Find where the given text appears and provide that cell's center as (X, Y) coordinate. 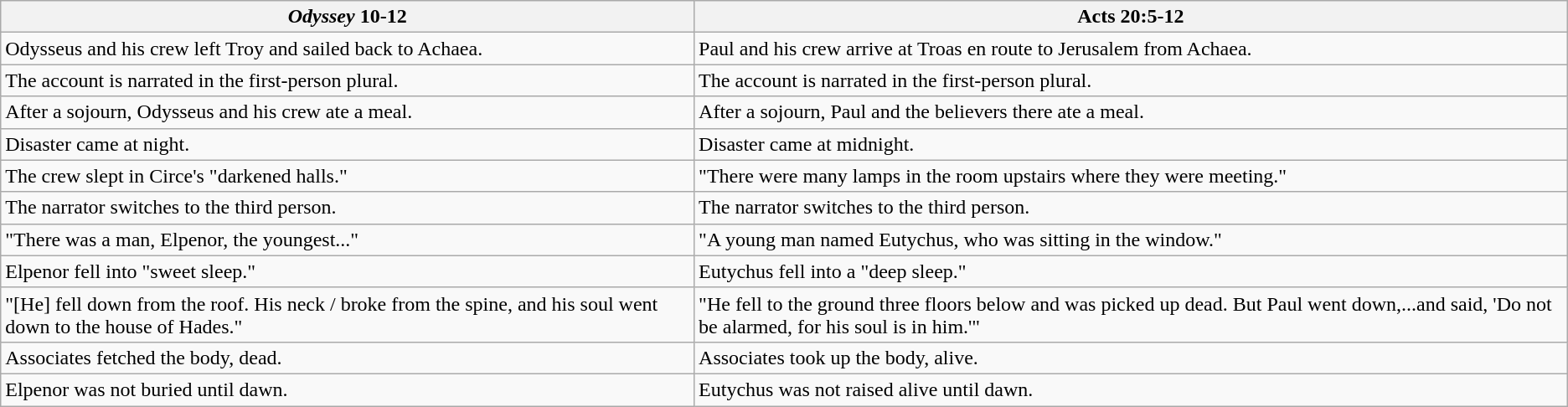
Odysseus and his crew left Troy and sailed back to Achaea. (348, 49)
"[He] fell down from the roof. His neck / broke from the spine, and his soul went down to the house of Hades." (348, 315)
Disaster came at night. (348, 144)
After a sojourn, Paul and the believers there ate a meal. (1131, 112)
Associates took up the body, alive. (1131, 358)
Acts 20:5-12 (1131, 17)
Odyssey 10-12 (348, 17)
Disaster came at midnight. (1131, 144)
Eutychus fell into a "deep sleep." (1131, 271)
After a sojourn, Odysseus and his crew ate a meal. (348, 112)
"A young man named Eutychus, who was sitting in the window." (1131, 240)
Associates fetched the body, dead. (348, 358)
Elpenor fell into "sweet sleep." (348, 271)
"There was a man, Elpenor, the youngest..." (348, 240)
Paul and his crew arrive at Troas en route to Jerusalem from Achaea. (1131, 49)
"There were many lamps in the room upstairs where they were meeting." (1131, 176)
The crew slept in Circe's "darkened halls." (348, 176)
Elpenor was not buried until dawn. (348, 389)
Eutychus was not raised alive until dawn. (1131, 389)
"He fell to the ground three floors below and was picked up dead. But Paul went down,...and said, 'Do not be alarmed, for his soul is in him.'" (1131, 315)
